Scan for the cell matching the given text and deliver its [x, y] coordinate at center. 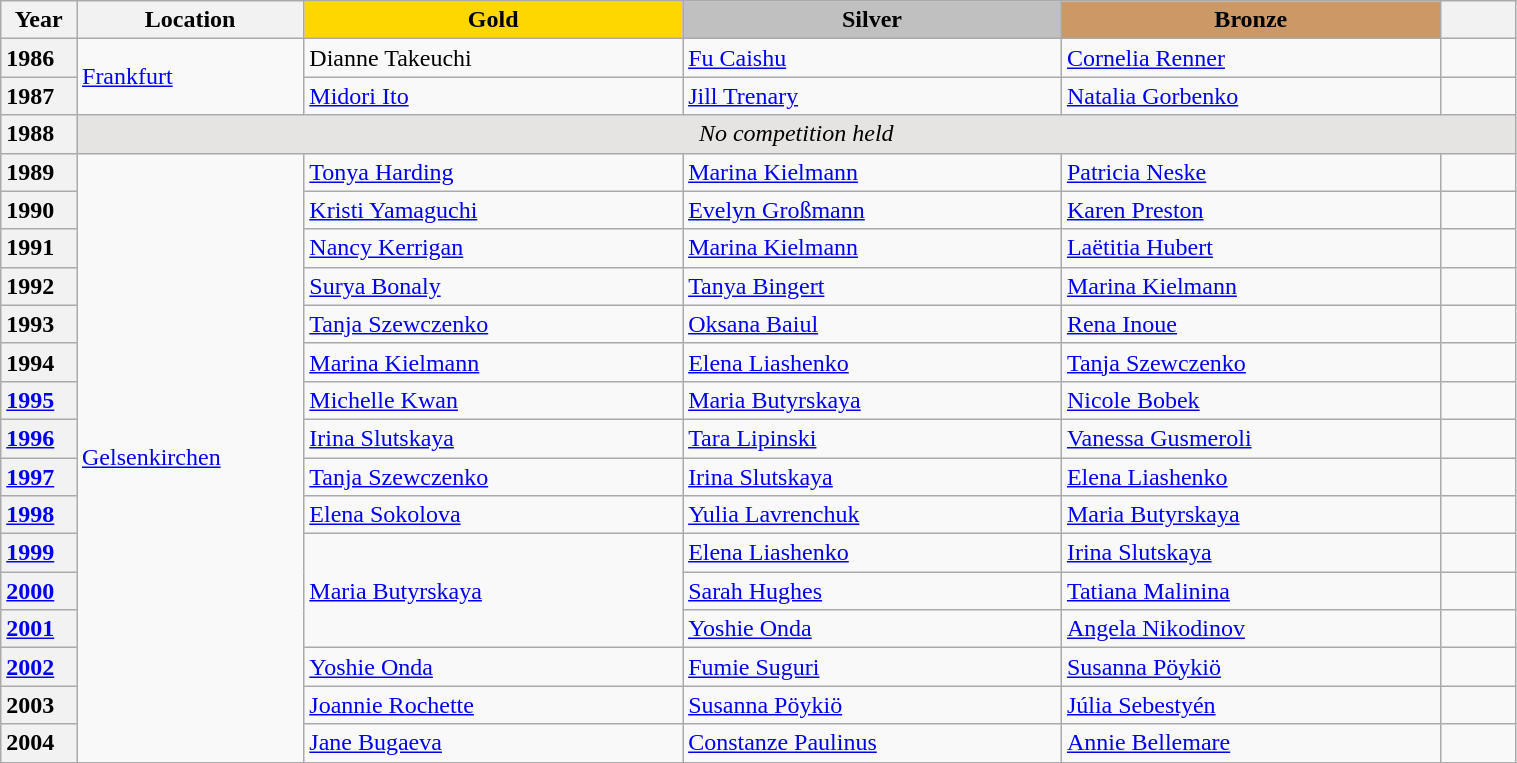
2000 [39, 591]
Patricia Neske [1250, 172]
2003 [39, 705]
1990 [39, 210]
Nicole Bobek [1250, 400]
Gelsenkirchen [190, 458]
Surya Bonaly [494, 286]
Joannie Rochette [494, 705]
Constanze Paulinus [872, 743]
1988 [39, 134]
Frankfurt [190, 77]
Oksana Baiul [872, 324]
2004 [39, 743]
Elena Sokolova [494, 515]
Kristi Yamaguchi [494, 210]
Karen Preston [1250, 210]
Fu Caishu [872, 58]
Cornelia Renner [1250, 58]
1998 [39, 515]
Jane Bugaeva [494, 743]
1999 [39, 553]
Jill Trenary [872, 96]
Nancy Kerrigan [494, 248]
2001 [39, 629]
2002 [39, 667]
Gold [494, 20]
Evelyn Großmann [872, 210]
Vanessa Gusmeroli [1250, 438]
Tara Lipinski [872, 438]
No competition held [796, 134]
Midori Ito [494, 96]
1996 [39, 438]
Laëtitia Hubert [1250, 248]
Tatiana Malinina [1250, 591]
Annie Bellemare [1250, 743]
Sarah Hughes [872, 591]
Yulia Lavrenchuk [872, 515]
1995 [39, 400]
Silver [872, 20]
1992 [39, 286]
1986 [39, 58]
Angela Nikodinov [1250, 629]
1987 [39, 96]
Rena Inoue [1250, 324]
1997 [39, 477]
Tonya Harding [494, 172]
Bronze [1250, 20]
Year [39, 20]
Tanya Bingert [872, 286]
Natalia Gorbenko [1250, 96]
Michelle Kwan [494, 400]
Fumie Suguri [872, 667]
1994 [39, 362]
Location [190, 20]
1991 [39, 248]
1989 [39, 172]
1993 [39, 324]
Dianne Takeuchi [494, 58]
Júlia Sebestyén [1250, 705]
